Extract the [X, Y] coordinate from the center of the cell holding the provided text.  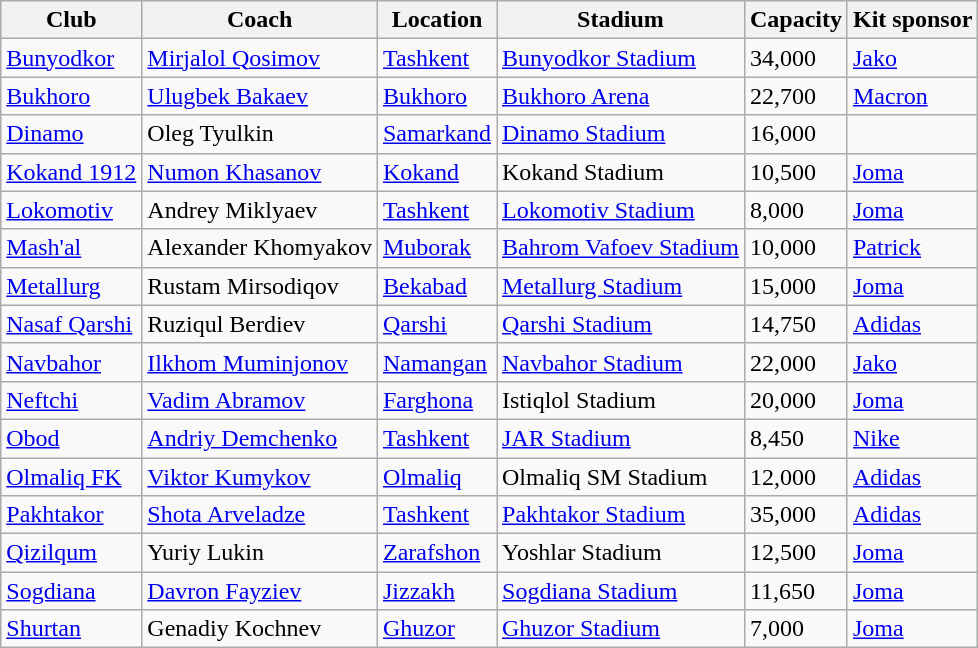
Obod [72, 438]
Location [436, 20]
Pakhtakor Stadium [620, 515]
Qarshi [436, 324]
Macron [912, 96]
Rustam Mirsodiqov [260, 286]
Neftchi [72, 400]
Kokand Stadium [620, 172]
Kokand [436, 172]
Lokomotiv [72, 210]
8,000 [796, 210]
Bahrom Vafoev Stadium [620, 248]
10,500 [796, 172]
Navbahor Stadium [620, 362]
Lokomotiv Stadium [620, 210]
Sogdiana Stadium [620, 591]
Mirjalol Qosimov [260, 58]
34,000 [796, 58]
Nike [912, 438]
Olmaliq SM Stadium [620, 477]
Ghuzor [436, 629]
Zarafshon [436, 553]
Metallurg [72, 286]
Stadium [620, 20]
Ghuzor Stadium [620, 629]
Andrey Miklyaev [260, 210]
Davron Fayziev [260, 591]
Numon Khasanov [260, 172]
22,700 [796, 96]
Qarshi Stadium [620, 324]
Kit sponsor [912, 20]
Yoshlar Stadium [620, 553]
Club [72, 20]
Samarkand [436, 134]
Qizilqum [72, 553]
22,000 [796, 362]
Ruziqul Berdiev [260, 324]
Patrick [912, 248]
Bukhoro Arena [620, 96]
Yuriy Lukin [260, 553]
12,500 [796, 553]
Coach [260, 20]
Farghona [436, 400]
Dinamo Stadium [620, 134]
Jizzakh [436, 591]
Dinamo [72, 134]
Ulugbek Bakaev [260, 96]
Shurtan [72, 629]
Olmaliq [436, 477]
15,000 [796, 286]
Namangan [436, 362]
12,000 [796, 477]
Nasaf Qarshi [72, 324]
Capacity [796, 20]
Genadiy Kochnev [260, 629]
Vadim Abramov [260, 400]
Bunyodkor [72, 58]
Sogdiana [72, 591]
Andriy Demchenko [260, 438]
Metallurg Stadium [620, 286]
20,000 [796, 400]
16,000 [796, 134]
Pakhtakor [72, 515]
Alexander Khomyakov [260, 248]
35,000 [796, 515]
Kokand 1912 [72, 172]
Shota Arveladze [260, 515]
10,000 [796, 248]
Istiqlol Stadium [620, 400]
Olmaliq FK [72, 477]
Ilkhom Muminjonov [260, 362]
14,750 [796, 324]
Oleg Tyulkin [260, 134]
Bunyodkor Stadium [620, 58]
Mash'al [72, 248]
Bekabad [436, 286]
8,450 [796, 438]
Navbahor [72, 362]
7,000 [796, 629]
Viktor Kumykov [260, 477]
11,650 [796, 591]
JAR Stadium [620, 438]
Muborak [436, 248]
